Identify which cell holds the provided text, then report its [X, Y] central coordinate. 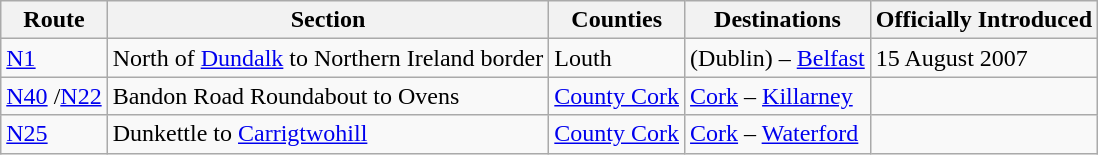
Officially Introduced [984, 20]
Route [54, 20]
(Dublin) – Belfast [778, 58]
Cork – Killarney [778, 96]
Section [328, 20]
Counties [617, 20]
Louth [617, 58]
15 August 2007 [984, 58]
Cork – Waterford [778, 134]
N1 [54, 58]
N40 /N22 [54, 96]
Bandon Road Roundabout to Ovens [328, 96]
N25 [54, 134]
Destinations [778, 20]
North of Dundalk to Northern Ireland border [328, 58]
Dunkettle to Carrigtwohill [328, 134]
